From the cell containing the given text, extract its center point as [X, Y] coordinate. 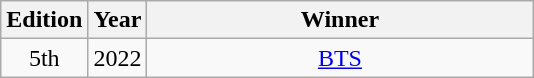
5th [44, 58]
Year [118, 20]
Edition [44, 20]
Winner [340, 20]
2022 [118, 58]
BTS [340, 58]
